Locate the cell with the specified text and output its (X, Y) center coordinate. 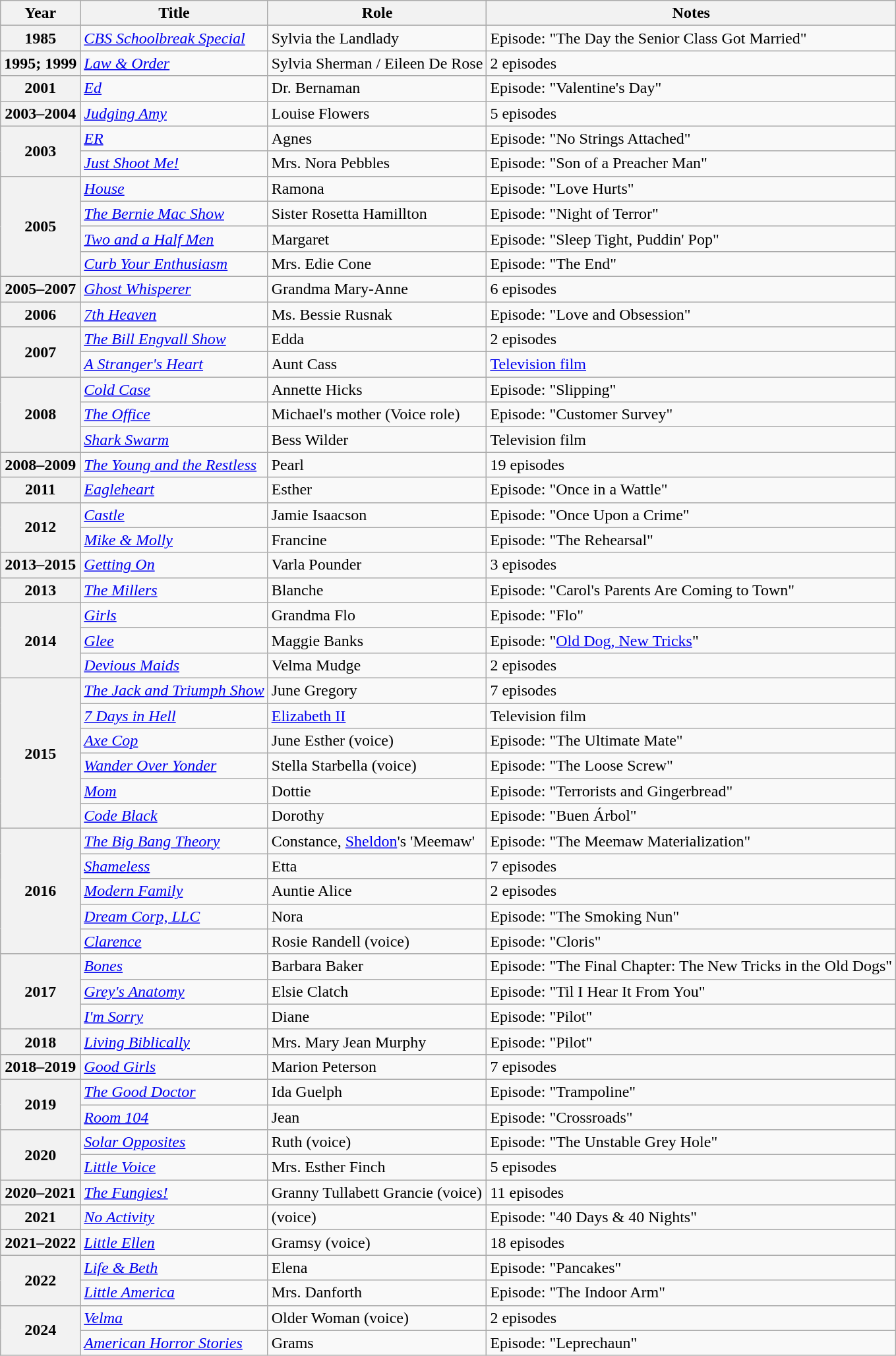
Episode: "Cloris" (691, 941)
Episode: "The End" (691, 264)
The Millers (174, 590)
2015 (41, 753)
Notes (691, 13)
Episode: "The Final Chapter: The New Tricks in the Old Dogs" (691, 966)
Episode: "The Smoking Nun" (691, 916)
Barbara Baker (377, 966)
Episode: "Crossroads" (691, 1117)
7th Heaven (174, 314)
Year (41, 13)
Mrs. Edie Cone (377, 264)
Episode: "Flo" (691, 615)
11 episodes (691, 1193)
Bess Wilder (377, 440)
Episode: "Terrorists and Gingerbread" (691, 791)
Ed (174, 88)
Shameless (174, 866)
Grandma Flo (377, 615)
Episode: "Old Dog, New Tricks" (691, 640)
Sister Rosetta Hamillton (377, 214)
Episode: "Pancakes" (691, 1268)
Episode: "No Strings Attached" (691, 138)
Episode: "Once Upon a Crime" (691, 515)
2003–2004 (41, 113)
The Young and the Restless (174, 465)
Episode: "Slipping" (691, 390)
Maggie Banks (377, 640)
2001 (41, 88)
Velma Mudge (377, 665)
Diane (377, 1017)
Esther (377, 490)
Episode: "The Unstable Grey Hole" (691, 1142)
Mrs. Mary Jean Murphy (377, 1042)
Episode: "Night of Terror" (691, 214)
Getting On (174, 565)
2016 (41, 891)
Episode: "Customer Survey" (691, 415)
2021–2022 (41, 1243)
Varla Pounder (377, 565)
Dr. Bernaman (377, 88)
Episode: "The Meemaw Materialization" (691, 841)
1985 (41, 38)
Pearl (377, 465)
Blanche (377, 590)
A Stranger's Heart (174, 365)
(voice) (377, 1218)
7 Days in Hell (174, 715)
Episode: "Trampoline" (691, 1092)
Episode: "40 Days & 40 Nights" (691, 1218)
Little Ellen (174, 1243)
Margaret (377, 239)
2018 (41, 1042)
House (174, 189)
Louise Flowers (377, 113)
Little Voice (174, 1167)
Episode: "Buen Árbol" (691, 816)
Cold Case (174, 390)
Michael's mother (Voice role) (377, 415)
Etta (377, 866)
Ida Guelph (377, 1092)
Aunt Cass (377, 365)
Modern Family (174, 891)
2013–2015 (41, 565)
2021 (41, 1218)
2012 (41, 527)
Francine (377, 540)
2018–2019 (41, 1067)
Wander Over Yonder (174, 766)
Episode: "Son of a Preacher Man" (691, 163)
Two and a Half Men (174, 239)
Dottie (377, 791)
Law & Order (174, 63)
Life & Beth (174, 1268)
Stella Starbella (voice) (377, 766)
Glee (174, 640)
Episode: "The Day the Senior Class Got Married" (691, 38)
Room 104 (174, 1117)
1995; 1999 (41, 63)
Episode: "The Ultimate Mate" (691, 741)
Sylvia Sherman / Eileen De Rose (377, 63)
6 episodes (691, 289)
2003 (41, 151)
Mrs. Esther Finch (377, 1167)
Living Biblically (174, 1042)
I'm Sorry (174, 1017)
The Good Doctor (174, 1092)
Curb Your Enthusiasm (174, 264)
2011 (41, 490)
Dream Corp, LLC (174, 916)
Episode: "Love Hurts" (691, 189)
3 episodes (691, 565)
2020–2021 (41, 1193)
Clarence (174, 941)
Eagleheart (174, 490)
ER (174, 138)
Older Woman (voice) (377, 1318)
2013 (41, 590)
Edda (377, 339)
Granny Tullabett Grancie (voice) (377, 1193)
Episode: "Valentine's Day" (691, 88)
Grandma Mary-Anne (377, 289)
2005 (41, 226)
Rosie Randell (voice) (377, 941)
2006 (41, 314)
The Bill Engvall Show (174, 339)
Mom (174, 791)
Mrs. Nora Pebbles (377, 163)
The Bernie Mac Show (174, 214)
Episode: "Leprechaun" (691, 1343)
Marion Peterson (377, 1067)
Good Girls (174, 1067)
June Gregory (377, 690)
No Activity (174, 1218)
2008–2009 (41, 465)
18 episodes (691, 1243)
2024 (41, 1330)
Agnes (377, 138)
Mike & Molly (174, 540)
The Big Bang Theory (174, 841)
Girls (174, 615)
Title (174, 13)
Axe Cop (174, 741)
Episode: "Til I Hear It From You" (691, 991)
The Fungies! (174, 1193)
Castle (174, 515)
Just Shoot Me! (174, 163)
2007 (41, 352)
19 episodes (691, 465)
Episode: "The Indoor Arm" (691, 1293)
Mrs. Danforth (377, 1293)
Ms. Bessie Rusnak (377, 314)
Grams (377, 1343)
Episode: "Sleep Tight, Puddin' Pop" (691, 239)
June Esther (voice) (377, 741)
Elizabeth II (377, 715)
Grey's Anatomy (174, 991)
Ramona (377, 189)
CBS Schoolbreak Special (174, 38)
Annette Hicks (377, 390)
Role (377, 13)
2005–2007 (41, 289)
Episode: "Once in a Wattle" (691, 490)
American Horror Stories (174, 1343)
Gramsy (voice) (377, 1243)
2019 (41, 1104)
2017 (41, 991)
Episode: "Love and Obsession" (691, 314)
Devious Maids (174, 665)
Little America (174, 1293)
Jamie Isaacson (377, 515)
2014 (41, 640)
Nora (377, 916)
Sylvia the Landlady (377, 38)
Ghost Whisperer (174, 289)
Elsie Clatch (377, 991)
Auntie Alice (377, 891)
2008 (41, 415)
2020 (41, 1155)
Dorothy (377, 816)
The Office (174, 415)
Shark Swarm (174, 440)
Ruth (voice) (377, 1142)
Velma (174, 1318)
Jean (377, 1117)
Episode: "The Loose Screw" (691, 766)
Episode: "The Rehearsal" (691, 540)
Elena (377, 1268)
Bones (174, 966)
Episode: "Carol's Parents Are Coming to Town" (691, 590)
The Jack and Triumph Show (174, 690)
Judging Amy (174, 113)
Constance, Sheldon's 'Meemaw' (377, 841)
2022 (41, 1280)
Solar Opposites (174, 1142)
Code Black (174, 816)
